Output the [x, y] coordinate of the center of the cell containing the given text.  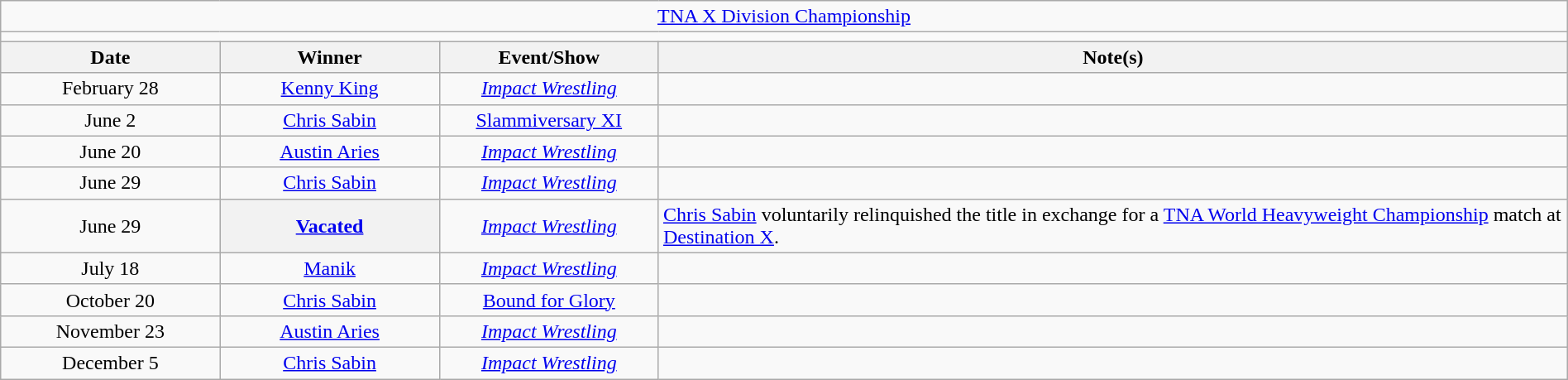
Vacated [329, 225]
June 20 [111, 152]
TNA X Division Championship [784, 17]
Date [111, 57]
Kenny King [329, 89]
Bound for Glory [549, 300]
June 2 [111, 120]
July 18 [111, 268]
Winner [329, 57]
Chris Sabin voluntarily relinquished the title in exchange for a TNA World Heavyweight Championship match at Destination X. [1113, 225]
February 28 [111, 89]
Slammiversary XI [549, 120]
December 5 [111, 363]
Manik [329, 268]
Event/Show [549, 57]
Note(s) [1113, 57]
October 20 [111, 300]
November 23 [111, 331]
